Scan for the cell matching the given text and deliver its (x, y) coordinate at center. 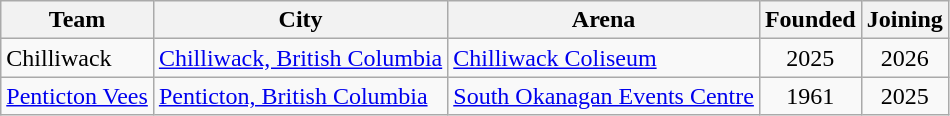
South Okanagan Events Centre (604, 96)
Chilliwack, British Columbia (300, 58)
Chilliwack (78, 58)
1961 (810, 96)
Arena (604, 20)
Joining (904, 20)
Founded (810, 20)
2026 (904, 58)
City (300, 20)
Team (78, 20)
Penticton, British Columbia (300, 96)
Chilliwack Coliseum (604, 58)
Penticton Vees (78, 96)
